Detect which cell encompasses the target text, then output its [x, y] center coordinate. 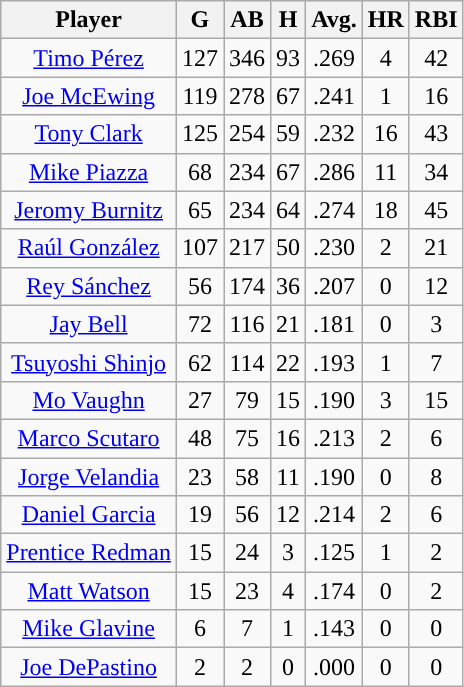
Mo Vaughn [89, 400]
93 [288, 58]
Tsuyoshi Shinjo [89, 362]
43 [436, 134]
.269 [334, 58]
.000 [334, 667]
Marco Scutaro [89, 438]
.274 [334, 210]
.214 [334, 515]
65 [200, 210]
346 [248, 58]
Mike Piazza [89, 172]
Prentice Redman [89, 553]
27 [200, 400]
Mike Glavine [89, 629]
36 [288, 286]
Daniel Garcia [89, 515]
Player [89, 20]
.213 [334, 438]
.193 [334, 362]
.174 [334, 591]
42 [436, 58]
127 [200, 58]
58 [248, 477]
62 [200, 362]
174 [248, 286]
18 [386, 210]
Jorge Velandia [89, 477]
278 [248, 96]
.241 [334, 96]
Joe McEwing [89, 96]
68 [200, 172]
217 [248, 248]
34 [436, 172]
.232 [334, 134]
.207 [334, 286]
G [200, 20]
8 [436, 477]
Tony Clark [89, 134]
Joe DePastino [89, 667]
64 [288, 210]
Jeromy Burnitz [89, 210]
HR [386, 20]
48 [200, 438]
Timo Pérez [89, 58]
RBI [436, 20]
50 [288, 248]
.125 [334, 553]
59 [288, 134]
254 [248, 134]
Avg. [334, 20]
Matt Watson [89, 591]
75 [248, 438]
107 [200, 248]
Rey Sánchez [89, 286]
24 [248, 553]
.286 [334, 172]
.143 [334, 629]
19 [200, 515]
H [288, 20]
22 [288, 362]
116 [248, 324]
Raúl González [89, 248]
.181 [334, 324]
119 [200, 96]
125 [200, 134]
.230 [334, 248]
79 [248, 400]
Jay Bell [89, 324]
AB [248, 20]
45 [436, 210]
114 [248, 362]
72 [200, 324]
